For the text-containing cell, return its midpoint in (X, Y) coordinate format. 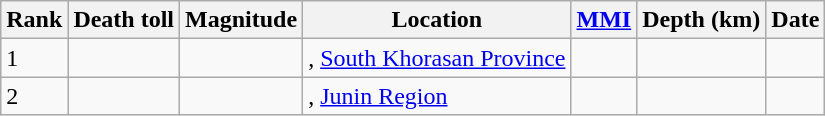
2 (34, 96)
1 (34, 58)
Rank (34, 20)
Location (437, 20)
MMI (604, 20)
, Junin Region (437, 96)
Date (796, 20)
Magnitude (242, 20)
Depth (km) (702, 20)
Death toll (124, 20)
, South Khorasan Province (437, 58)
